Detect which cell encompasses the target text, then output its (x, y) center coordinate. 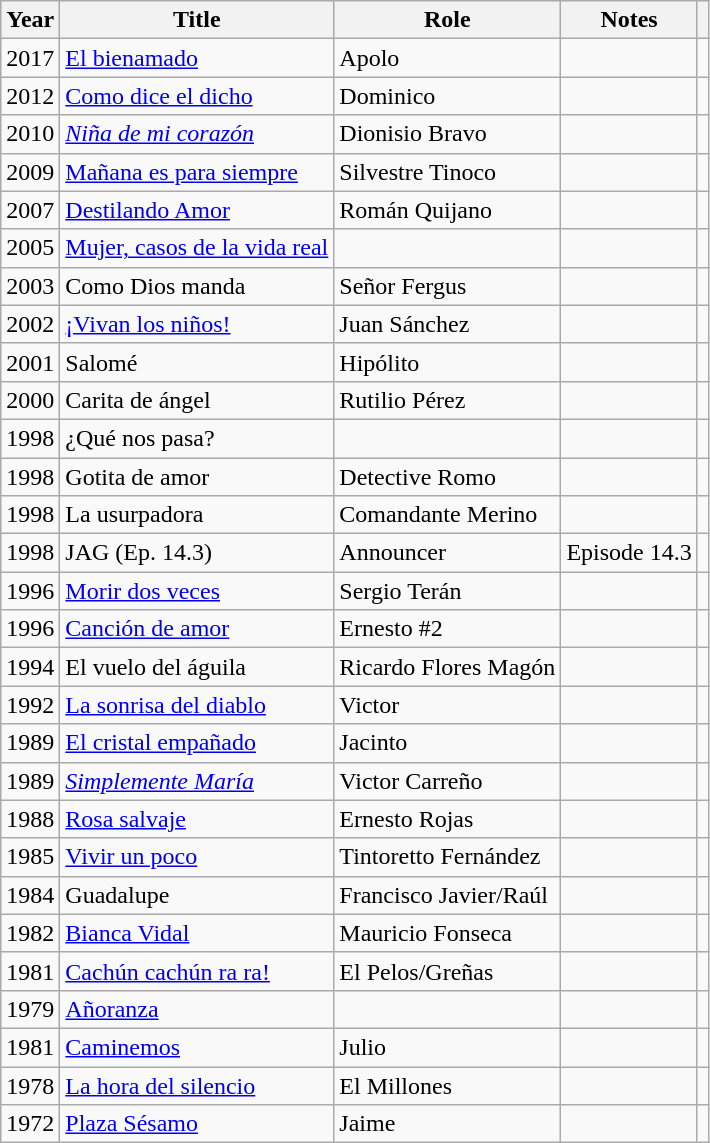
El vuelo del águila (197, 667)
Caminemos (197, 1047)
Ernesto #2 (448, 629)
Sergio Terán (448, 591)
2009 (30, 172)
Gotita de amor (197, 477)
Carita de ángel (197, 400)
Notes (629, 20)
1985 (30, 857)
1992 (30, 705)
Plaza Sésamo (197, 1124)
Rosa salvaje (197, 819)
Role (448, 20)
Hipólito (448, 362)
Francisco Javier/Raúl (448, 895)
1982 (30, 933)
Jaime (448, 1124)
2000 (30, 400)
2012 (30, 96)
Bianca Vidal (197, 933)
Silvestre Tinoco (448, 172)
1979 (30, 1009)
El cristal empañado (197, 743)
Victor Carreño (448, 781)
¿Qué nos pasa? (197, 438)
Year (30, 20)
La usurpadora (197, 515)
Añoranza (197, 1009)
Title (197, 20)
2003 (30, 286)
1984 (30, 895)
La hora del silencio (197, 1085)
Mañana es para siempre (197, 172)
El Pelos/Greñas (448, 971)
Jacinto (448, 743)
El bienamado (197, 58)
Announcer (448, 553)
Juan Sánchez (448, 324)
JAG (Ep. 14.3) (197, 553)
Julio (448, 1047)
Victor (448, 705)
2010 (30, 134)
Cachún cachún ra ra! (197, 971)
Ricardo Flores Magón (448, 667)
¡Vivan los niños! (197, 324)
Como Dios manda (197, 286)
2005 (30, 248)
La sonrisa del diablo (197, 705)
Mauricio Fonseca (448, 933)
Salomé (197, 362)
Rutilio Pérez (448, 400)
Dominico (448, 96)
Señor Fergus (448, 286)
2001 (30, 362)
Destilando Amor (197, 210)
Comandante Merino (448, 515)
1988 (30, 819)
Niña de mi corazón (197, 134)
Román Quijano (448, 210)
2007 (30, 210)
Vivir un poco (197, 857)
Guadalupe (197, 895)
2002 (30, 324)
2017 (30, 58)
1994 (30, 667)
1978 (30, 1085)
1972 (30, 1124)
Canción de amor (197, 629)
Detective Romo (448, 477)
Tintoretto Fernández (448, 857)
Morir dos veces (197, 591)
Como dice el dicho (197, 96)
Ernesto Rojas (448, 819)
Apolo (448, 58)
Mujer, casos de la vida real (197, 248)
El Millones (448, 1085)
Episode 14.3 (629, 553)
Dionisio Bravo (448, 134)
Simplemente María (197, 781)
